Return (x, y) of the center of cell containing provided text 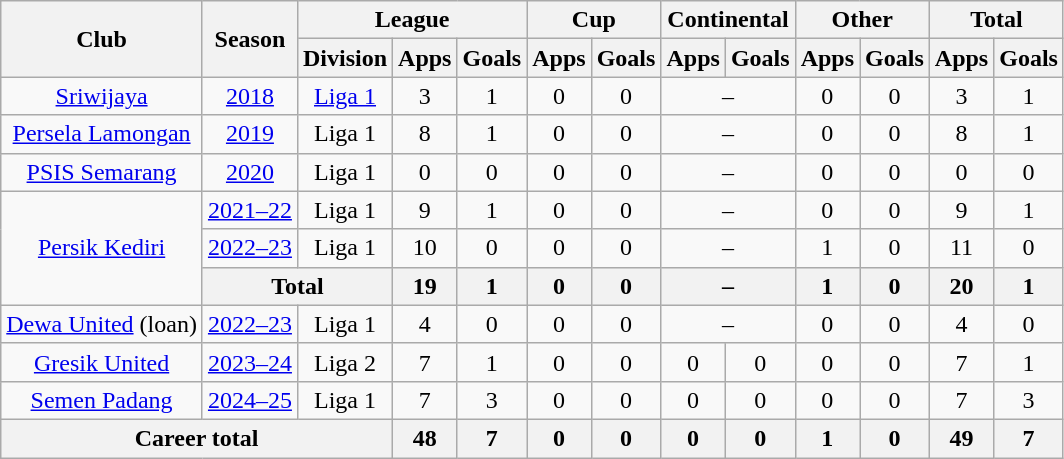
Other (862, 20)
Continental (728, 20)
2018 (250, 96)
2024–25 (250, 400)
20 (961, 286)
19 (425, 286)
Persik Kediri (102, 248)
Liga 2 (344, 362)
Season (250, 39)
PSIS Semarang (102, 172)
Persela Lamongan (102, 134)
2023–24 (250, 362)
10 (425, 248)
2021–22 (250, 210)
League (412, 20)
2020 (250, 172)
Cup (594, 20)
Club (102, 39)
2019 (250, 134)
11 (961, 248)
Gresik United (102, 362)
Career total (197, 438)
Sriwijaya (102, 96)
Dewa United (loan) (102, 324)
Semen Padang (102, 400)
49 (961, 438)
48 (425, 438)
Division (344, 58)
